Scan for the cell matching the given text and deliver its [X, Y] coordinate at center. 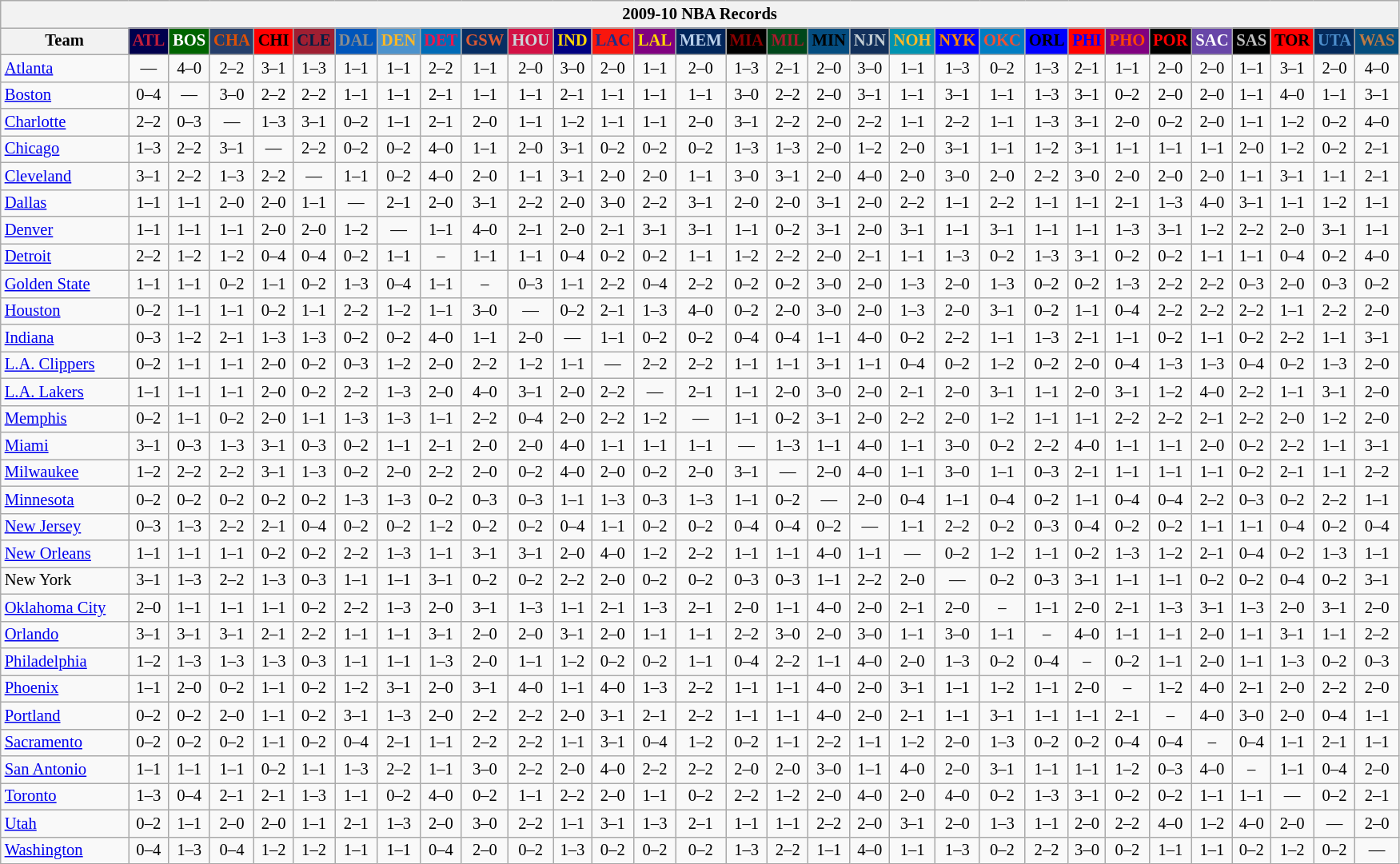
Oklahoma City [65, 607]
LAL [655, 41]
MIL [788, 41]
ATL [149, 41]
Houston [65, 311]
Toronto [65, 796]
DAL [357, 41]
NJN [870, 41]
SAC [1212, 41]
New York [65, 580]
OKC [1003, 41]
ORL [1047, 41]
Orlando [65, 635]
L.A. Clippers [65, 364]
Utah [65, 823]
Charlotte [65, 122]
Golden State [65, 284]
Washington [65, 850]
Boston [65, 95]
PHO [1127, 41]
DET [441, 41]
Detroit [65, 257]
Sacramento [65, 743]
HOU [531, 41]
Milwaukee [65, 472]
TOR [1292, 41]
New Orleans [65, 554]
Portland [65, 715]
Philadelphia [65, 661]
Cleveland [65, 176]
UTA [1334, 41]
GSW [485, 41]
CHA [232, 41]
SAS [1251, 41]
WAS [1377, 41]
IND [572, 41]
LAC [612, 41]
Miami [65, 445]
MIN [829, 41]
2009-10 NBA Records [700, 14]
DEN [398, 41]
Phoenix [65, 688]
NYK [957, 41]
NOH [913, 41]
CLE [313, 41]
Denver [65, 229]
Chicago [65, 149]
Team [65, 41]
POR [1171, 41]
L.A. Lakers [65, 392]
MEM [700, 41]
New Jersey [65, 527]
Dallas [65, 203]
BOS [189, 41]
Minnesota [65, 500]
Indiana [65, 338]
PHI [1087, 41]
Atlanta [65, 68]
CHI [273, 41]
San Antonio [65, 770]
Memphis [65, 419]
MIA [747, 41]
